Pinpoint the cell where the given text exists, returning its (x, y) midpoint coordinate. 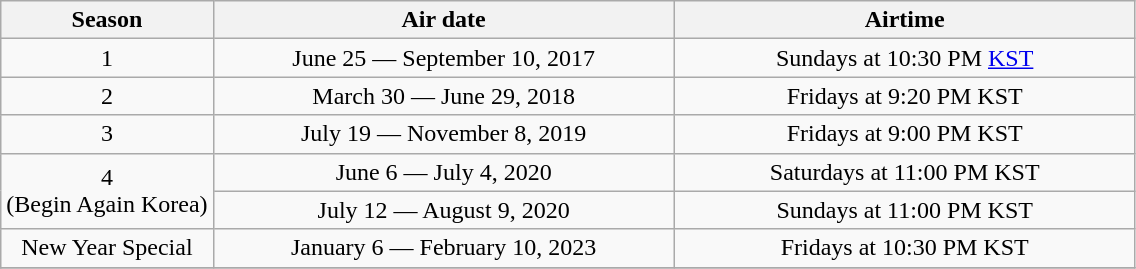
Fridays at 10:30 PM KST (904, 248)
Airtime (904, 20)
June 6 — July 4, 2020 (444, 172)
2 (107, 96)
1 (107, 58)
Sundays at 10:30 PM KST (904, 58)
3 (107, 134)
Air date (444, 20)
Fridays at 9:00 PM KST (904, 134)
June 25 — September 10, 2017 (444, 58)
Saturdays at 11:00 PM KST (904, 172)
Fridays at 9:20 PM KST (904, 96)
July 12 — August 9, 2020 (444, 210)
Sundays at 11:00 PM KST (904, 210)
Season (107, 20)
July 19 — November 8, 2019 (444, 134)
4(Begin Again Korea) (107, 191)
March 30 — June 29, 2018 (444, 96)
New Year Special (107, 248)
January 6 — February 10, 2023 (444, 248)
